Return the [X, Y] coordinate for the center point of the cell that contains the specified text.  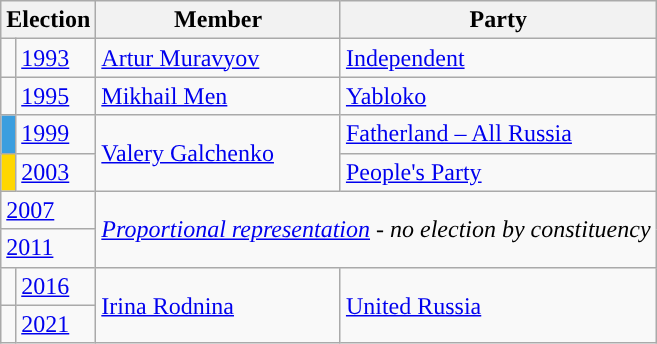
United Russia [498, 305]
Election [48, 20]
Artur Muravyov [218, 58]
2016 [56, 286]
Irina Rodnina [218, 305]
Party [498, 20]
2011 [48, 248]
1999 [56, 134]
Yabloko [498, 96]
Fatherland – All Russia [498, 134]
People's Party [498, 172]
Proportional representation - no election by constituency [376, 229]
Valery Galchenko [218, 153]
2003 [56, 172]
1993 [56, 58]
1995 [56, 96]
Independent [498, 58]
Member [218, 20]
2007 [48, 210]
2021 [56, 324]
Mikhail Men [218, 96]
